Locate the cell with the specified text and output its [X, Y] center coordinate. 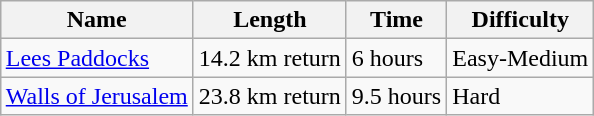
6 hours [396, 58]
Easy-Medium [520, 58]
Hard [520, 96]
Name [96, 20]
Lees Paddocks [96, 58]
Walls of Jerusalem [96, 96]
Time [396, 20]
Difficulty [520, 20]
14.2 km return [270, 58]
23.8 km return [270, 96]
9.5 hours [396, 96]
Length [270, 20]
